Find where the given text appears and provide that cell's center as (X, Y) coordinate. 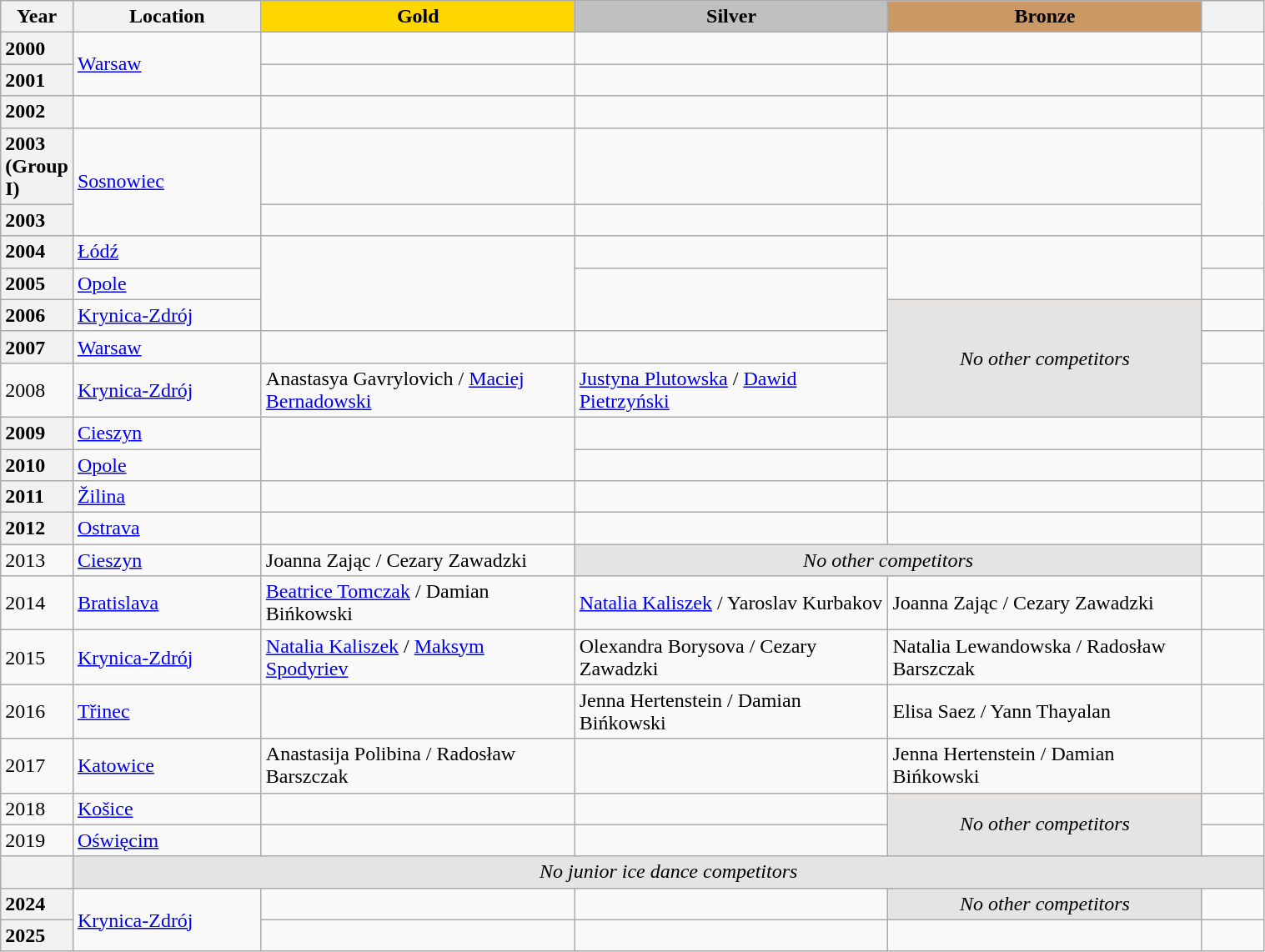
Bronze (1045, 17)
2011 (37, 497)
2000 (37, 48)
2012 (37, 529)
Bratislava (167, 604)
Anastasya Gavrylovich / Maciej Bernadowski (418, 390)
Třinec (167, 712)
Silver (731, 17)
Natalia Kaliszek / Yaroslav Kurbakov (731, 604)
Košice (167, 809)
Elisa Saez / Yann Thayalan (1045, 712)
Natalia Kaliszek / Maksym Spodyriev (418, 657)
Łódź (167, 252)
Natalia Lewandowska / Radosław Barszczak (1045, 657)
Beatrice Tomczak / Damian Bińkowski (418, 604)
2010 (37, 464)
2016 (37, 712)
Location (167, 17)
2007 (37, 347)
Ostrava (167, 529)
2019 (37, 840)
2009 (37, 433)
2018 (37, 809)
2003 (37, 220)
2006 (37, 315)
2014 (37, 604)
Sosnowiec (167, 182)
2008 (37, 390)
Year (37, 17)
Oświęcim (167, 840)
Anastasija Polibina / Radosław Barszczak (418, 765)
2025 (37, 935)
Olexandra Borysova / Cezary Zawadzki (731, 657)
2005 (37, 283)
2017 (37, 765)
2002 (37, 112)
2024 (37, 904)
2013 (37, 560)
Gold (418, 17)
2001 (37, 80)
2003(Group I) (37, 166)
Katowice (167, 765)
Justyna Plutowska / Dawid Pietrzyński (731, 390)
Žilina (167, 497)
No junior ice dance competitors (669, 872)
2015 (37, 657)
2004 (37, 252)
